Capture the cell that displays the provided text and extract its (X, Y) central coordinate. 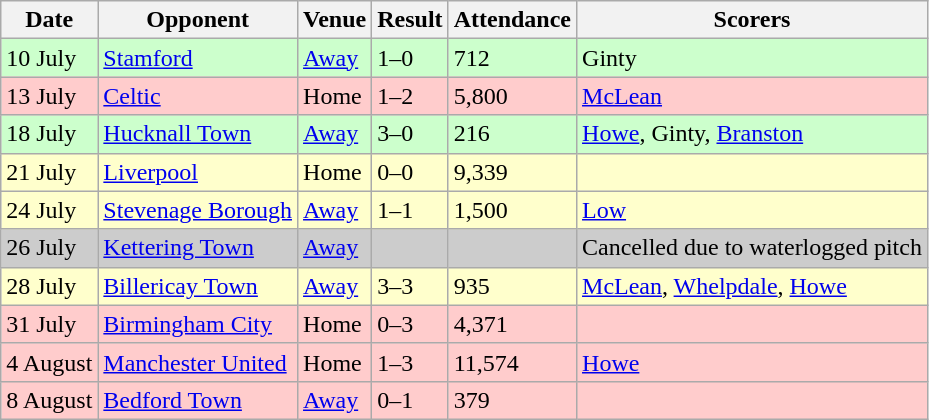
Liverpool (198, 172)
1–0 (410, 58)
Howe (752, 362)
1–2 (410, 96)
0–1 (410, 400)
Cancelled due to waterlogged pitch (752, 248)
9,339 (512, 172)
21 July (50, 172)
10 July (50, 58)
5,800 (512, 96)
4 August (50, 362)
1–3 (410, 362)
1,500 (512, 210)
24 July (50, 210)
Result (410, 20)
Manchester United (198, 362)
712 (512, 58)
18 July (50, 134)
Billericay Town (198, 286)
31 July (50, 324)
11,574 (512, 362)
Low (752, 210)
28 July (50, 286)
Bedford Town (198, 400)
Howe, Ginty, Branston (752, 134)
379 (512, 400)
0–0 (410, 172)
Celtic (198, 96)
Hucknall Town (198, 134)
216 (512, 134)
Stamford (198, 58)
Scorers (752, 20)
3–3 (410, 286)
Birmingham City (198, 324)
13 July (50, 96)
0–3 (410, 324)
McLean (752, 96)
Stevenage Borough (198, 210)
Date (50, 20)
935 (512, 286)
Attendance (512, 20)
1–1 (410, 210)
Opponent (198, 20)
3–0 (410, 134)
8 August (50, 400)
McLean, Whelpdale, Howe (752, 286)
4,371 (512, 324)
Venue (335, 20)
26 July (50, 248)
Ginty (752, 58)
Kettering Town (198, 248)
